Capture the cell that displays the provided text and extract its [x, y] central coordinate. 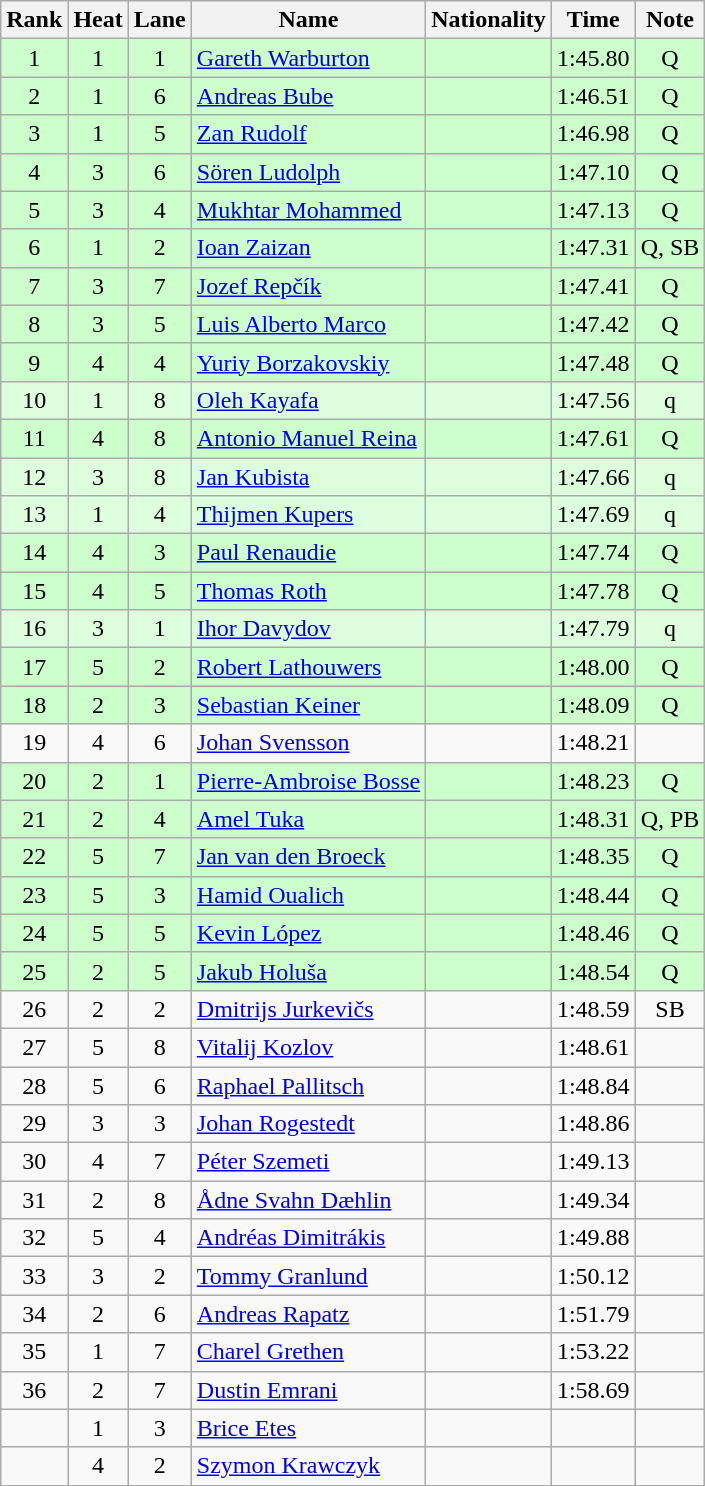
Raphael Pallitsch [308, 1085]
Nationality [489, 20]
Q, SB [670, 248]
24 [34, 933]
9 [34, 362]
Ådne Svahn Dæhlin [308, 1200]
33 [34, 1276]
1:49.13 [593, 1162]
1:48.54 [593, 971]
Antonio Manuel Reina [308, 438]
1:58.69 [593, 1390]
Lane [160, 20]
Andreas Bube [308, 96]
Ioan Zaizan [308, 248]
Paul Renaudie [308, 553]
1:49.34 [593, 1200]
1:48.35 [593, 857]
1:47.48 [593, 362]
13 [34, 515]
Vitalij Kozlov [308, 1047]
Dmitrijs Jurkevičs [308, 1009]
1:46.98 [593, 134]
Andréas Dimitrákis [308, 1238]
1:47.66 [593, 477]
1:47.31 [593, 248]
Rank [34, 20]
20 [34, 781]
Thijmen Kupers [308, 515]
1:48.86 [593, 1124]
1:48.59 [593, 1009]
1:47.41 [593, 286]
Hamid Oualich [308, 895]
Brice Etes [308, 1428]
18 [34, 705]
1:48.00 [593, 667]
1:48.31 [593, 819]
1:47.56 [593, 400]
Jakub Holuša [308, 971]
1:46.51 [593, 96]
1:53.22 [593, 1352]
15 [34, 591]
27 [34, 1047]
28 [34, 1085]
Johan Svensson [308, 743]
Sören Ludolph [308, 172]
32 [34, 1238]
31 [34, 1200]
Robert Lathouwers [308, 667]
Q, PB [670, 819]
Kevin López [308, 933]
1:48.84 [593, 1085]
Ihor Davydov [308, 629]
1:48.46 [593, 933]
Sebastian Keiner [308, 705]
1:48.61 [593, 1047]
Time [593, 20]
Name [308, 20]
1:49.88 [593, 1238]
Jan van den Broeck [308, 857]
23 [34, 895]
35 [34, 1352]
Zan Rudolf [308, 134]
Jozef Repčík [308, 286]
1:50.12 [593, 1276]
14 [34, 553]
1:47.10 [593, 172]
26 [34, 1009]
1:47.69 [593, 515]
1:47.13 [593, 210]
30 [34, 1162]
Charel Grethen [308, 1352]
1:47.42 [593, 324]
36 [34, 1390]
1:48.21 [593, 743]
Péter Szemeti [308, 1162]
Luis Alberto Marco [308, 324]
22 [34, 857]
16 [34, 629]
Thomas Roth [308, 591]
Andreas Rapatz [308, 1314]
1:48.44 [593, 895]
17 [34, 667]
Jan Kubista [308, 477]
SB [670, 1009]
21 [34, 819]
11 [34, 438]
Pierre-Ambroise Bosse [308, 781]
Dustin Emrani [308, 1390]
10 [34, 400]
Heat [98, 20]
Gareth Warburton [308, 58]
1:48.23 [593, 781]
1:45.80 [593, 58]
12 [34, 477]
1:47.74 [593, 553]
Oleh Kayafa [308, 400]
19 [34, 743]
1:47.79 [593, 629]
34 [34, 1314]
Yuriy Borzakovskiy [308, 362]
25 [34, 971]
1:48.09 [593, 705]
1:51.79 [593, 1314]
29 [34, 1124]
1:47.61 [593, 438]
Amel Tuka [308, 819]
Szymon Krawczyk [308, 1466]
Mukhtar Mohammed [308, 210]
Johan Rogestedt [308, 1124]
1:47.78 [593, 591]
Note [670, 20]
Tommy Granlund [308, 1276]
